Output the [x, y] coordinate of the center of the cell containing the given text.  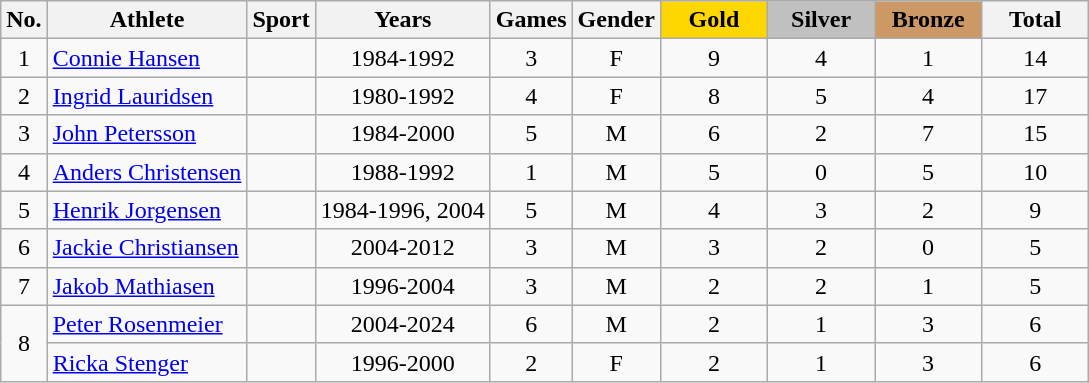
Years [402, 20]
2004-2012 [402, 248]
2004-2024 [402, 324]
Gold [714, 20]
Sport [281, 20]
1984-1992 [402, 58]
15 [1036, 134]
Silver [822, 20]
10 [1036, 172]
Peter Rosenmeier [147, 324]
17 [1036, 96]
Jakob Mathiasen [147, 286]
Gender [616, 20]
1988-1992 [402, 172]
1996-2000 [402, 362]
Total [1036, 20]
Henrik Jorgensen [147, 210]
Games [531, 20]
14 [1036, 58]
Ricka Stenger [147, 362]
Connie Hansen [147, 58]
1996-2004 [402, 286]
Ingrid Lauridsen [147, 96]
John Petersson [147, 134]
Jackie Christiansen [147, 248]
1984-1996, 2004 [402, 210]
Bronze [928, 20]
1984-2000 [402, 134]
1980-1992 [402, 96]
Anders Christensen [147, 172]
Athlete [147, 20]
No. [24, 20]
